Return the (x, y) coordinate for the center point of the cell that contains the specified text.  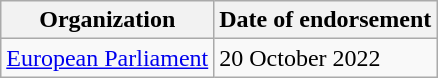
Date of endorsement (326, 20)
20 October 2022 (326, 58)
European Parliament (108, 58)
Organization (108, 20)
